From the cell containing the given text, extract its center point as [x, y] coordinate. 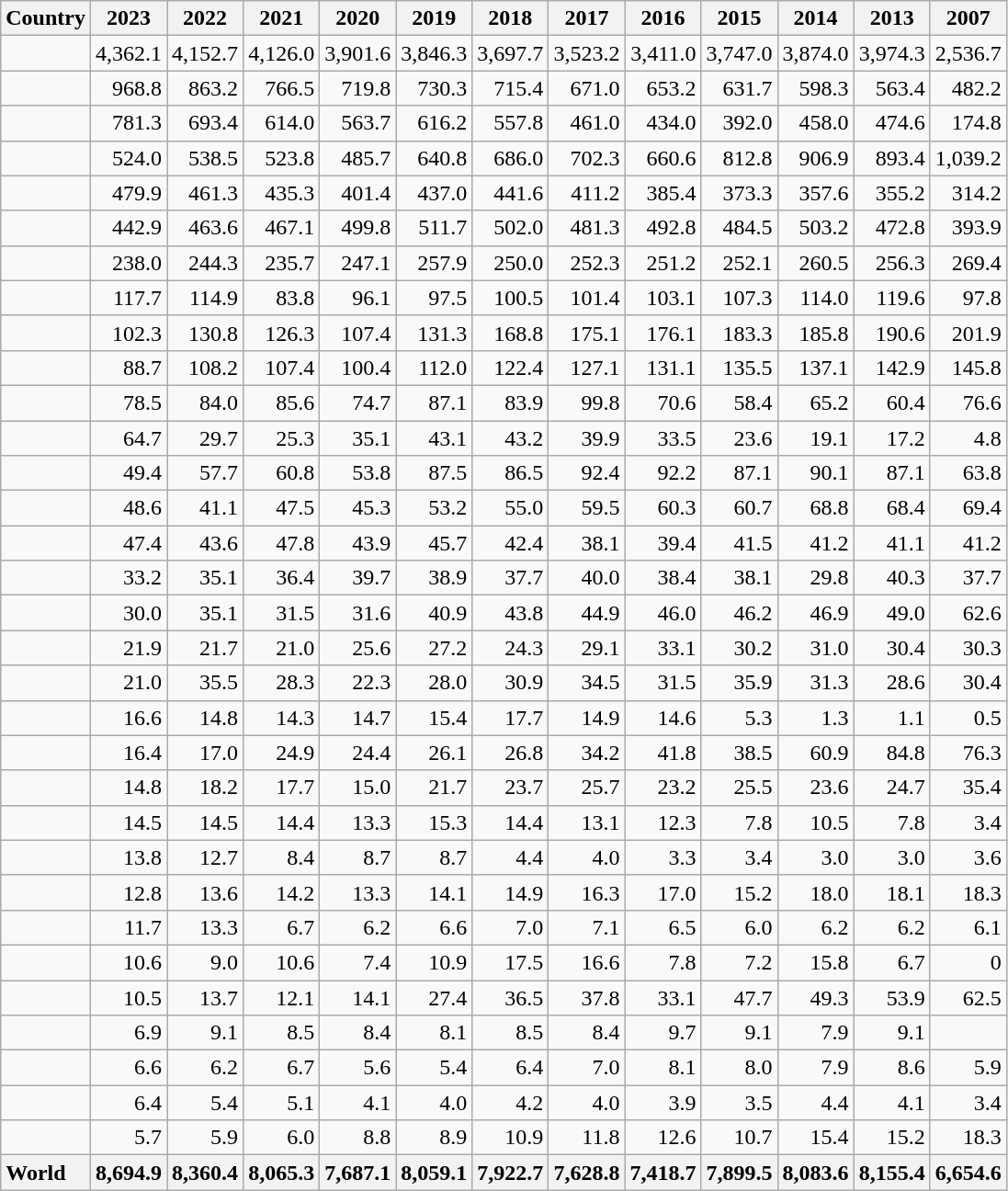
28.3 [281, 683]
2013 [891, 18]
176.1 [663, 333]
653.2 [663, 88]
467.1 [281, 228]
3,846.3 [434, 53]
142.9 [891, 368]
355.2 [891, 193]
62.5 [968, 997]
127.1 [586, 368]
8,065.3 [281, 1173]
2016 [663, 18]
6.9 [129, 1033]
598.3 [816, 88]
479.9 [129, 193]
38.9 [434, 578]
185.8 [816, 333]
97.8 [968, 298]
27.4 [434, 997]
48.6 [129, 508]
12.8 [129, 892]
256.3 [891, 263]
114.9 [206, 298]
86.5 [511, 473]
8.0 [739, 1068]
0.5 [968, 718]
251.2 [663, 263]
7,899.5 [739, 1173]
671.0 [586, 88]
76.3 [968, 753]
373.3 [739, 193]
25.5 [739, 788]
37.8 [586, 997]
7.2 [739, 962]
25.3 [281, 438]
3,747.0 [739, 53]
7,922.7 [511, 1173]
906.9 [816, 158]
122.4 [511, 368]
235.7 [281, 263]
3,874.0 [816, 53]
719.8 [358, 88]
499.8 [358, 228]
25.7 [586, 788]
2022 [206, 18]
30.3 [968, 648]
8,083.6 [816, 1173]
101.4 [586, 298]
314.2 [968, 193]
17.5 [511, 962]
492.8 [663, 228]
6,654.6 [968, 1173]
99.8 [586, 403]
13.1 [586, 822]
44.9 [586, 613]
112.0 [434, 368]
4,126.0 [281, 53]
1.1 [891, 718]
660.6 [663, 158]
238.0 [129, 263]
24.3 [511, 648]
47.5 [281, 508]
19.1 [816, 438]
38.5 [739, 753]
3.9 [663, 1103]
14.7 [358, 718]
18.1 [891, 892]
524.0 [129, 158]
92.2 [663, 473]
523.8 [281, 158]
3,523.2 [586, 53]
96.1 [358, 298]
175.1 [586, 333]
100.5 [511, 298]
8.8 [358, 1138]
614.0 [281, 123]
22.3 [358, 683]
24.7 [891, 788]
43.8 [511, 613]
17.2 [891, 438]
53.9 [891, 997]
49.4 [129, 473]
3,697.7 [511, 53]
30.0 [129, 613]
14.3 [281, 718]
174.8 [968, 123]
60.8 [281, 473]
463.6 [206, 228]
18.2 [206, 788]
38.4 [663, 578]
12.6 [663, 1138]
Country [46, 18]
43.1 [434, 438]
36.4 [281, 578]
69.4 [968, 508]
131.1 [663, 368]
502.0 [511, 228]
16.4 [129, 753]
5.7 [129, 1138]
53.2 [434, 508]
64.7 [129, 438]
2015 [739, 18]
135.5 [739, 368]
40.9 [434, 613]
46.0 [663, 613]
201.9 [968, 333]
92.4 [586, 473]
3,901.6 [358, 53]
88.7 [129, 368]
119.6 [891, 298]
1.3 [816, 718]
46.2 [739, 613]
7,418.7 [663, 1173]
78.5 [129, 403]
474.6 [891, 123]
7,687.1 [358, 1173]
2020 [358, 18]
563.7 [358, 123]
68.8 [816, 508]
538.5 [206, 158]
7.4 [358, 962]
68.4 [891, 508]
57.7 [206, 473]
247.1 [358, 263]
39.7 [358, 578]
29.7 [206, 438]
8,694.9 [129, 1173]
6.5 [663, 927]
102.3 [129, 333]
103.1 [663, 298]
2018 [511, 18]
108.2 [206, 368]
392.0 [739, 123]
30.2 [739, 648]
702.3 [586, 158]
47.8 [281, 543]
15.8 [816, 962]
250.0 [511, 263]
43.2 [511, 438]
84.0 [206, 403]
World [46, 1173]
21.9 [129, 648]
12.7 [206, 857]
4,362.1 [129, 53]
76.6 [968, 403]
14.2 [281, 892]
485.7 [358, 158]
27.2 [434, 648]
43.9 [358, 543]
269.4 [968, 263]
2017 [586, 18]
435.3 [281, 193]
85.6 [281, 403]
83.9 [511, 403]
12.3 [663, 822]
2023 [129, 18]
90.1 [816, 473]
42.4 [511, 543]
53.8 [358, 473]
252.3 [586, 263]
442.9 [129, 228]
9.0 [206, 962]
393.9 [968, 228]
49.0 [891, 613]
4.8 [968, 438]
28.6 [891, 683]
26.8 [511, 753]
41.8 [663, 753]
481.3 [586, 228]
0 [968, 962]
7,628.8 [586, 1173]
715.4 [511, 88]
39.4 [663, 543]
36.5 [511, 997]
23.2 [663, 788]
14.6 [663, 718]
33.5 [663, 438]
812.8 [739, 158]
12.1 [281, 997]
31.3 [816, 683]
97.5 [434, 298]
34.2 [586, 753]
5.3 [739, 718]
114.0 [816, 298]
41.5 [739, 543]
4,152.7 [206, 53]
563.4 [891, 88]
24.4 [358, 753]
31.0 [816, 648]
43.6 [206, 543]
49.3 [816, 997]
15.0 [358, 788]
5.6 [358, 1068]
25.6 [358, 648]
30.9 [511, 683]
3,411.0 [663, 53]
55.0 [511, 508]
130.8 [206, 333]
2007 [968, 18]
8,155.4 [891, 1173]
3.6 [968, 857]
24.9 [281, 753]
557.8 [511, 123]
83.8 [281, 298]
62.6 [968, 613]
60.3 [663, 508]
441.6 [511, 193]
23.7 [511, 788]
385.4 [663, 193]
461.3 [206, 193]
58.4 [739, 403]
3.3 [663, 857]
60.9 [816, 753]
13.6 [206, 892]
631.7 [739, 88]
60.7 [739, 508]
244.3 [206, 263]
100.4 [358, 368]
9.7 [663, 1033]
10.7 [739, 1138]
65.2 [816, 403]
8.6 [891, 1068]
968.8 [129, 88]
47.4 [129, 543]
18.0 [816, 892]
34.5 [586, 683]
47.7 [739, 997]
28.0 [434, 683]
87.5 [434, 473]
16.3 [586, 892]
145.8 [968, 368]
126.3 [281, 333]
8,059.1 [434, 1173]
11.8 [586, 1138]
693.4 [206, 123]
472.8 [891, 228]
39.9 [586, 438]
45.3 [358, 508]
511.7 [434, 228]
482.2 [968, 88]
63.8 [968, 473]
11.7 [129, 927]
781.3 [129, 123]
458.0 [816, 123]
357.6 [816, 193]
13.7 [206, 997]
7.1 [586, 927]
503.2 [816, 228]
640.8 [434, 158]
29.1 [586, 648]
26.1 [434, 753]
35.5 [206, 683]
3,974.3 [891, 53]
46.9 [816, 613]
35.9 [739, 683]
168.8 [511, 333]
730.3 [434, 88]
70.6 [663, 403]
437.0 [434, 193]
260.5 [816, 263]
40.3 [891, 578]
893.4 [891, 158]
60.4 [891, 403]
257.9 [434, 263]
2,536.7 [968, 53]
40.0 [586, 578]
35.4 [968, 788]
5.1 [281, 1103]
59.5 [586, 508]
1,039.2 [968, 158]
461.0 [586, 123]
45.7 [434, 543]
117.7 [129, 298]
8,360.4 [206, 1173]
190.6 [891, 333]
686.0 [511, 158]
137.1 [816, 368]
8.9 [434, 1138]
107.3 [739, 298]
863.2 [206, 88]
401.4 [358, 193]
3.5 [739, 1103]
84.8 [891, 753]
74.7 [358, 403]
2021 [281, 18]
33.2 [129, 578]
31.6 [358, 613]
29.8 [816, 578]
15.3 [434, 822]
131.3 [434, 333]
766.5 [281, 88]
616.2 [434, 123]
183.3 [739, 333]
252.1 [739, 263]
2014 [816, 18]
434.0 [663, 123]
13.8 [129, 857]
6.1 [968, 927]
484.5 [739, 228]
411.2 [586, 193]
2019 [434, 18]
4.2 [511, 1103]
